Detect which cell encompasses the target text, then output its [X, Y] center coordinate. 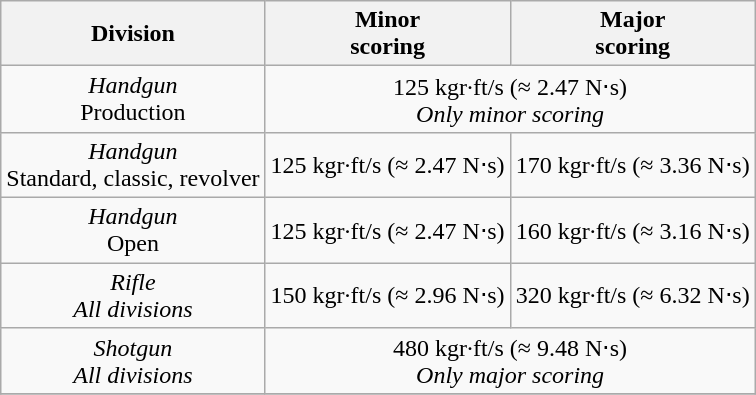
150 kgr·ft/s (≈ 2.96 N⋅s) [388, 294]
480 kgr·ft/s (≈ 9.48 N⋅s) Only major scoring [510, 362]
Handgun Production [133, 100]
320 kgr·ft/s (≈ 6.32 N⋅s) [632, 294]
Shotgun All divisions [133, 362]
Minor scoring [388, 34]
160 kgr·ft/s (≈ 3.16 N⋅s) [632, 230]
125 kgr·ft/s (≈ 2.47 N⋅s) Only minor scoring [510, 100]
Rifle All divisions [133, 294]
170 kgr·ft/s (≈ 3.36 N⋅s) [632, 164]
Major scoring [632, 34]
Division [133, 34]
Handgun Standard, classic, revolver [133, 164]
Handgun Open [133, 230]
